Output the [X, Y] coordinate of the center of the cell containing the given text.  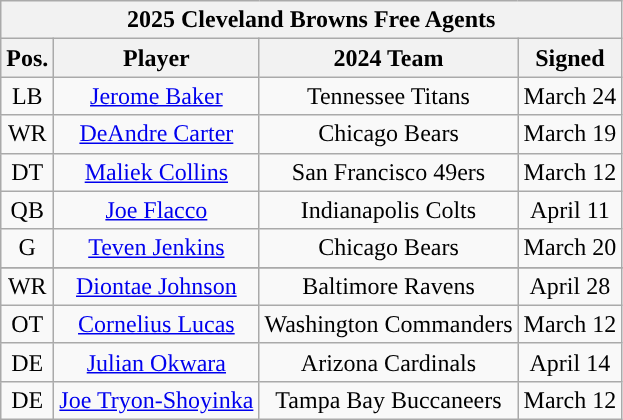
Signed [570, 58]
April 11 [570, 210]
OT [28, 324]
Tennessee Titans [388, 96]
March 24 [570, 96]
Arizona Cardinals [388, 362]
Washington Commanders [388, 324]
Player [156, 58]
Julian Okwara [156, 362]
March 19 [570, 134]
San Francisco 49ers [388, 172]
Maliek Collins [156, 172]
Indianapolis Colts [388, 210]
Baltimore Ravens [388, 286]
DT [28, 172]
2025 Cleveland Browns Free Agents [312, 20]
Tampa Bay Buccaneers [388, 400]
Teven Jenkins [156, 248]
March 20 [570, 248]
Diontae Johnson [156, 286]
Joe Flacco [156, 210]
LB [28, 96]
April 14 [570, 362]
Pos. [28, 58]
QB [28, 210]
Cornelius Lucas [156, 324]
April 28 [570, 286]
2024 Team [388, 58]
Jerome Baker [156, 96]
Joe Tryon-Shoyinka [156, 400]
G [28, 248]
DeAndre Carter [156, 134]
